For the text-containing cell, return its midpoint in [x, y] coordinate format. 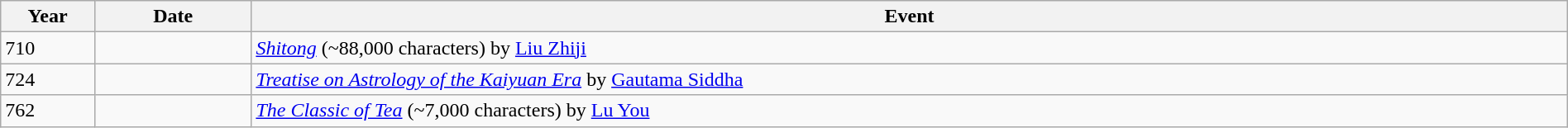
Shitong (~88,000 characters) by Liu Zhiji [910, 48]
Event [910, 17]
710 [48, 48]
Treatise on Astrology of the Kaiyuan Era by Gautama Siddha [910, 79]
724 [48, 79]
Year [48, 17]
762 [48, 111]
The Classic of Tea (~7,000 characters) by Lu You [910, 111]
Date [172, 17]
